Provide the (x, y) coordinate of the cell's center where the given text is located.  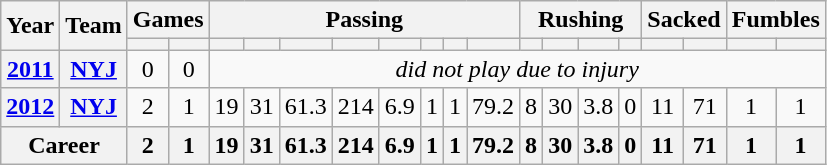
Career (64, 145)
2011 (30, 69)
Team (94, 26)
2012 (30, 107)
Sacked (684, 20)
did not play due to injury (517, 69)
Fumbles (776, 20)
Rushing (581, 20)
Games (168, 20)
Passing (364, 20)
Year (30, 26)
